For the text-containing cell, return its midpoint in (x, y) coordinate format. 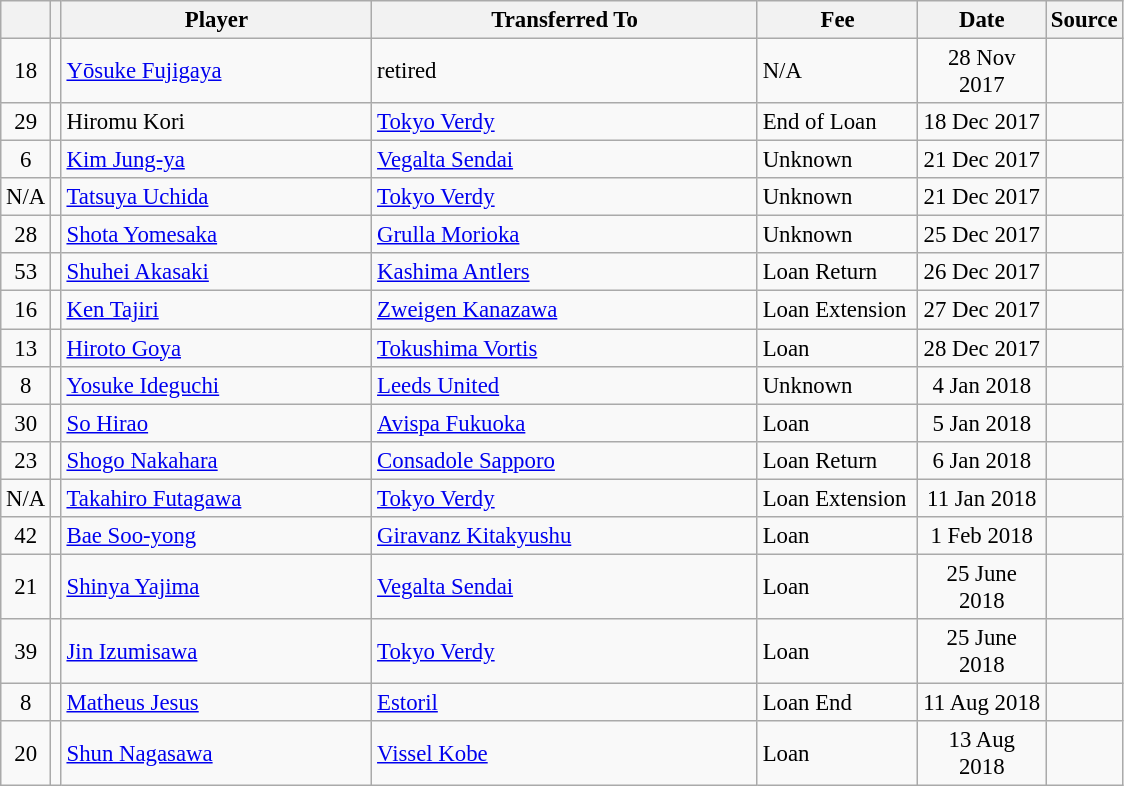
Takahiro Futagawa (216, 498)
Grulla Morioka (565, 235)
16 (26, 310)
Shota Yomesaka (216, 235)
Tokushima Vortis (565, 348)
18 Dec 2017 (982, 122)
Leeds United (565, 385)
1 Feb 2018 (982, 536)
Zweigen Kanazawa (565, 310)
53 (26, 273)
13 (26, 348)
Fee (838, 20)
Shun Nagasawa (216, 754)
Kashima Antlers (565, 273)
28 Dec 2017 (982, 348)
Yosuke Ideguchi (216, 385)
Ken Tajiri (216, 310)
Consadole Sapporo (565, 460)
18 (26, 72)
Source (1084, 20)
retired (565, 72)
Jin Izumisawa (216, 652)
Giravanz Kitakyushu (565, 536)
28 Nov 2017 (982, 72)
Hiroto Goya (216, 348)
30 (26, 423)
28 (26, 235)
5 Jan 2018 (982, 423)
4 Jan 2018 (982, 385)
11 Jan 2018 (982, 498)
End of Loan (838, 122)
Shuhei Akasaki (216, 273)
42 (26, 536)
21 (26, 586)
Loan End (838, 702)
6 (26, 160)
Player (216, 20)
Matheus Jesus (216, 702)
6 Jan 2018 (982, 460)
Avispa Fukuoka (565, 423)
Hiromu Kori (216, 122)
Shogo Nakahara (216, 460)
Shinya Yajima (216, 586)
11 Aug 2018 (982, 702)
Vissel Kobe (565, 754)
Yōsuke Fujigaya (216, 72)
27 Dec 2017 (982, 310)
29 (26, 122)
25 Dec 2017 (982, 235)
So Hirao (216, 423)
Transferred To (565, 20)
Kim Jung-ya (216, 160)
13 Aug 2018 (982, 754)
39 (26, 652)
23 (26, 460)
26 Dec 2017 (982, 273)
20 (26, 754)
Estoril (565, 702)
Date (982, 20)
Tatsuya Uchida (216, 197)
Bae Soo-yong (216, 536)
